For the text-containing cell, return its midpoint in [X, Y] coordinate format. 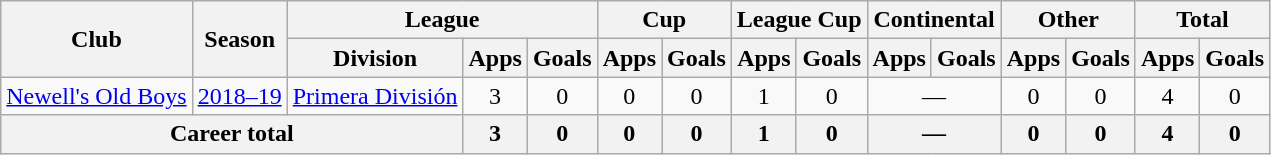
Newell's Old Boys [96, 96]
Primera División [375, 96]
Career total [232, 134]
League [442, 20]
Continental [934, 20]
Club [96, 39]
League Cup [799, 20]
Other [1068, 20]
Cup [664, 20]
Total [1202, 20]
Division [375, 58]
2018–19 [240, 96]
Season [240, 39]
